Pinpoint the cell where the given text exists, returning its (x, y) midpoint coordinate. 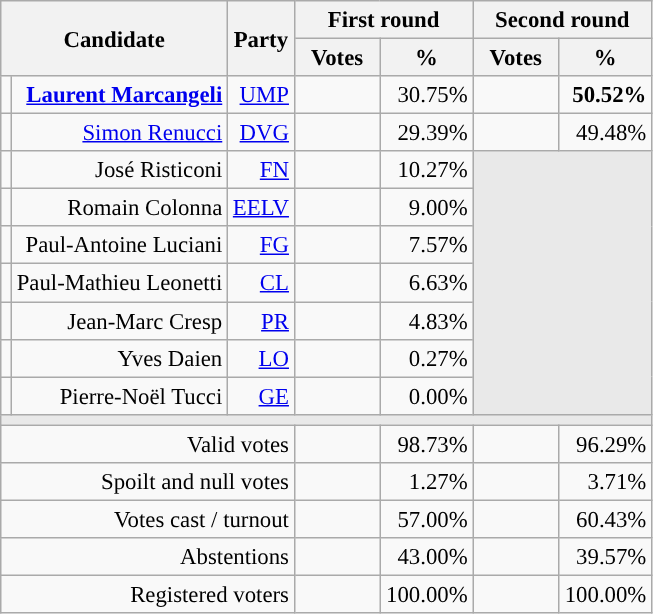
Second round (562, 20)
GE (262, 396)
0.27% (426, 358)
EELV (262, 208)
Paul-Antoine Luciani (119, 245)
Romain Colonna (119, 208)
4.83% (426, 321)
DVG (262, 133)
Laurent Marcangeli (119, 95)
49.48% (606, 133)
Spoilt and null votes (148, 482)
Party (262, 38)
96.29% (606, 444)
Abstentions (148, 557)
43.00% (426, 557)
José Risticoni (119, 170)
Paul-Mathieu Leonetti (119, 283)
9.00% (426, 208)
UMP (262, 95)
57.00% (426, 519)
1.27% (426, 482)
6.63% (426, 283)
3.71% (606, 482)
Registered voters (148, 594)
98.73% (426, 444)
0.00% (426, 396)
Pierre-Noël Tucci (119, 396)
FN (262, 170)
60.43% (606, 519)
Candidate (114, 38)
PR (262, 321)
Yves Daien (119, 358)
CL (262, 283)
LO (262, 358)
7.57% (426, 245)
39.57% (606, 557)
Votes cast / turnout (148, 519)
Valid votes (148, 444)
50.52% (606, 95)
Simon Renucci (119, 133)
30.75% (426, 95)
10.27% (426, 170)
29.39% (426, 133)
FG (262, 245)
First round (384, 20)
Jean-Marc Cresp (119, 321)
